For the text-containing cell, return its midpoint in (X, Y) coordinate format. 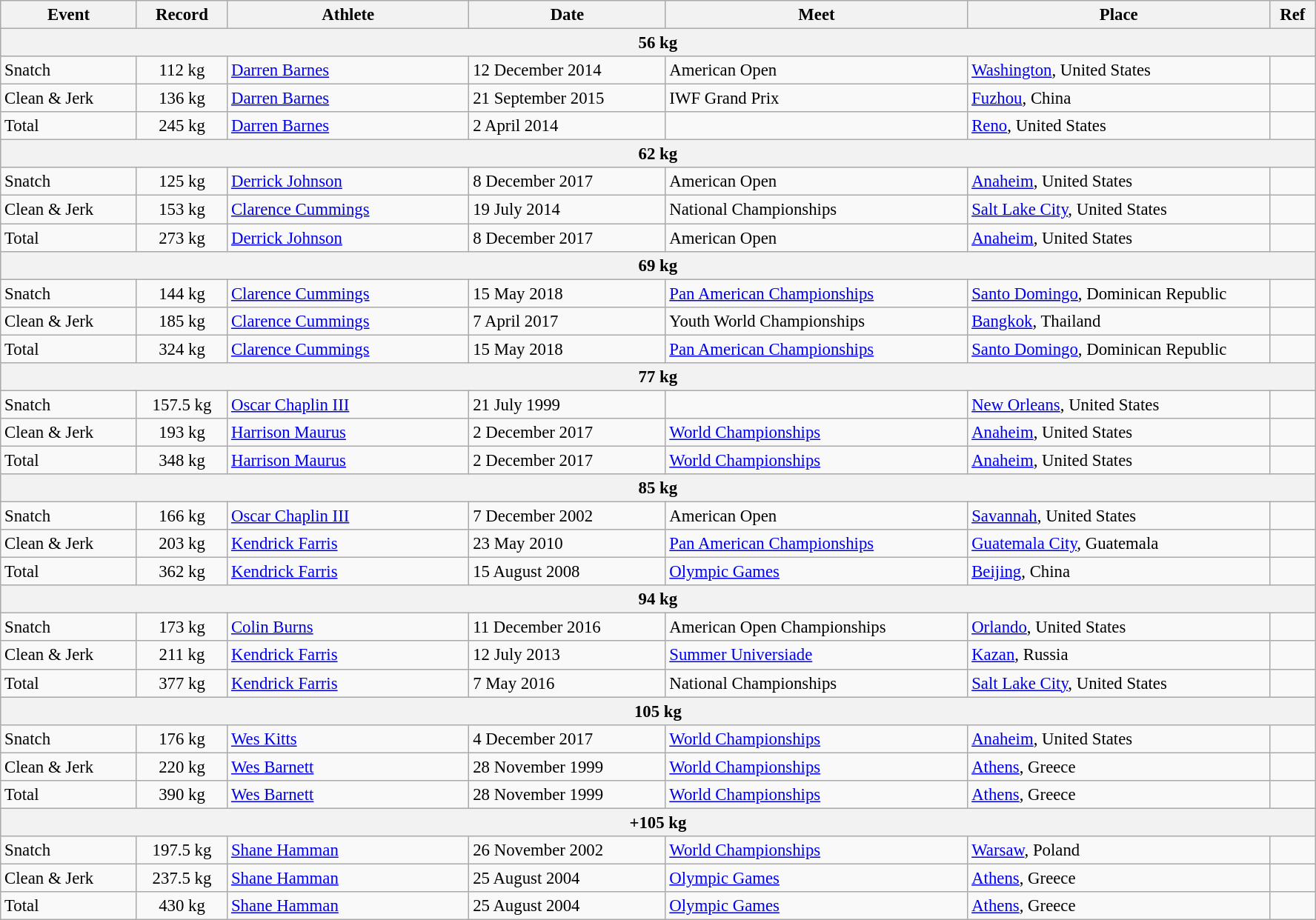
Youth World Championships (817, 321)
Record (182, 15)
430 kg (182, 906)
69 kg (658, 265)
176 kg (182, 739)
62 kg (658, 154)
12 July 2013 (568, 656)
Orlando, United States (1119, 627)
390 kg (182, 795)
Wes Kitts (348, 739)
Summer Universiade (817, 656)
203 kg (182, 544)
85 kg (658, 488)
19 July 2014 (568, 210)
Athlete (348, 15)
Bangkok, Thailand (1119, 321)
21 July 1999 (568, 404)
94 kg (658, 599)
7 May 2016 (568, 683)
197.5 kg (182, 850)
American Open Championships (817, 627)
Date (568, 15)
157.5 kg (182, 404)
220 kg (182, 767)
144 kg (182, 293)
153 kg (182, 210)
Event (69, 15)
Warsaw, Poland (1119, 850)
Kazan, Russia (1119, 656)
11 December 2016 (568, 627)
56 kg (658, 43)
125 kg (182, 181)
Ref (1292, 15)
Reno, United States (1119, 126)
26 November 2002 (568, 850)
Savannah, United States (1119, 516)
15 August 2008 (568, 572)
77 kg (658, 377)
IWF Grand Prix (817, 99)
112 kg (182, 70)
136 kg (182, 99)
193 kg (182, 433)
245 kg (182, 126)
377 kg (182, 683)
Beijing, China (1119, 572)
New Orleans, United States (1119, 404)
Fuzhou, China (1119, 99)
23 May 2010 (568, 544)
273 kg (182, 238)
2 April 2014 (568, 126)
185 kg (182, 321)
21 September 2015 (568, 99)
324 kg (182, 349)
166 kg (182, 516)
Meet (817, 15)
+105 kg (658, 822)
105 kg (658, 711)
348 kg (182, 460)
237.5 kg (182, 878)
Guatemala City, Guatemala (1119, 544)
Washington, United States (1119, 70)
7 April 2017 (568, 321)
4 December 2017 (568, 739)
173 kg (182, 627)
362 kg (182, 572)
211 kg (182, 656)
Colin Burns (348, 627)
12 December 2014 (568, 70)
7 December 2002 (568, 516)
Place (1119, 15)
